Find where the given text appears and provide that cell's center as (X, Y) coordinate. 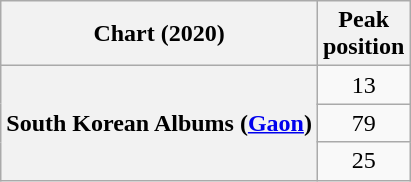
79 (363, 123)
25 (363, 161)
Peakposition (363, 34)
Chart (2020) (160, 34)
South Korean Albums (Gaon) (160, 123)
13 (363, 85)
